Return [X, Y] of the center of cell containing provided text 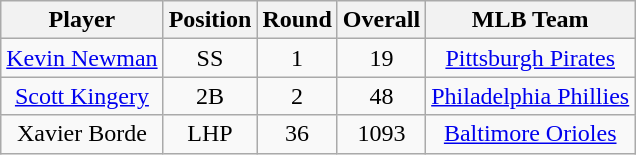
48 [381, 96]
2 [297, 96]
Baltimore Orioles [530, 134]
Kevin Newman [82, 58]
MLB Team [530, 20]
Pittsburgh Pirates [530, 58]
Position [210, 20]
36 [297, 134]
1 [297, 58]
LHP [210, 134]
Xavier Borde [82, 134]
2B [210, 96]
1093 [381, 134]
Overall [381, 20]
SS [210, 58]
19 [381, 58]
Round [297, 20]
Philadelphia Phillies [530, 96]
Scott Kingery [82, 96]
Player [82, 20]
